Detect which cell encompasses the target text, then output its (X, Y) center coordinate. 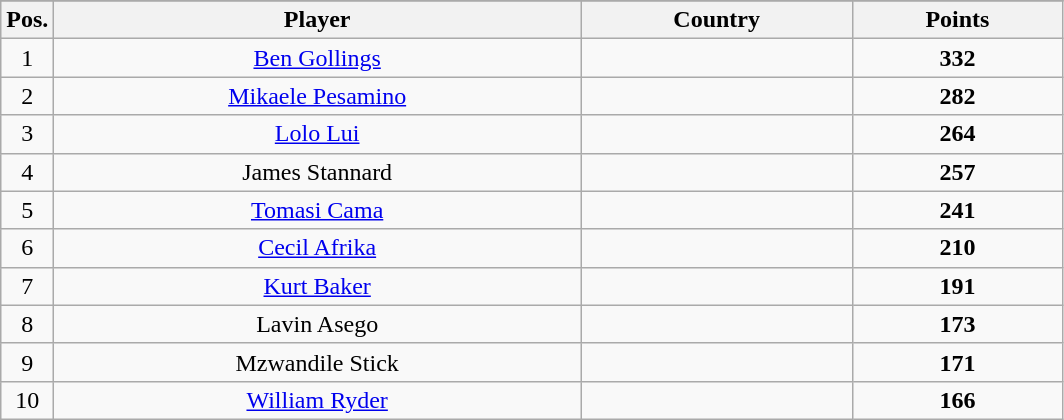
Mikaele Pesamino (318, 96)
2 (28, 96)
Mzwandile Stick (318, 362)
Ben Gollings (318, 58)
241 (958, 210)
166 (958, 400)
9 (28, 362)
Lolo Lui (318, 134)
5 (28, 210)
Country (716, 20)
4 (28, 172)
264 (958, 134)
1 (28, 58)
Pos. (28, 20)
282 (958, 96)
Lavin Asego (318, 324)
8 (28, 324)
Kurt Baker (318, 286)
Cecil Afrika (318, 248)
171 (958, 362)
James Stannard (318, 172)
210 (958, 248)
10 (28, 400)
7 (28, 286)
257 (958, 172)
3 (28, 134)
191 (958, 286)
Tomasi Cama (318, 210)
Points (958, 20)
173 (958, 324)
332 (958, 58)
6 (28, 248)
Player (318, 20)
William Ryder (318, 400)
